For the text-containing cell, return its midpoint in (x, y) coordinate format. 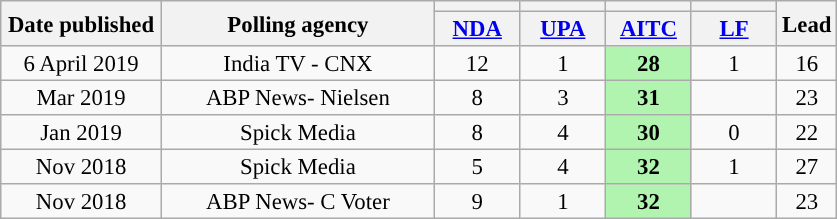
Jan 2019 (82, 132)
22 (807, 132)
UPA (563, 30)
27 (807, 168)
3 (563, 98)
31 (649, 98)
Lead (807, 24)
India TV - CNX (298, 64)
ABP News- Nielsen (298, 98)
5 (477, 168)
16 (807, 64)
9 (477, 202)
30 (649, 132)
Date published (82, 24)
Polling agency (298, 24)
28 (649, 64)
6 April 2019 (82, 64)
0 (734, 132)
AITC (649, 30)
ABP News- C Voter (298, 202)
Mar 2019 (82, 98)
LF (734, 30)
12 (477, 64)
NDA (477, 30)
